Find where the given text appears and provide that cell's center as (x, y) coordinate. 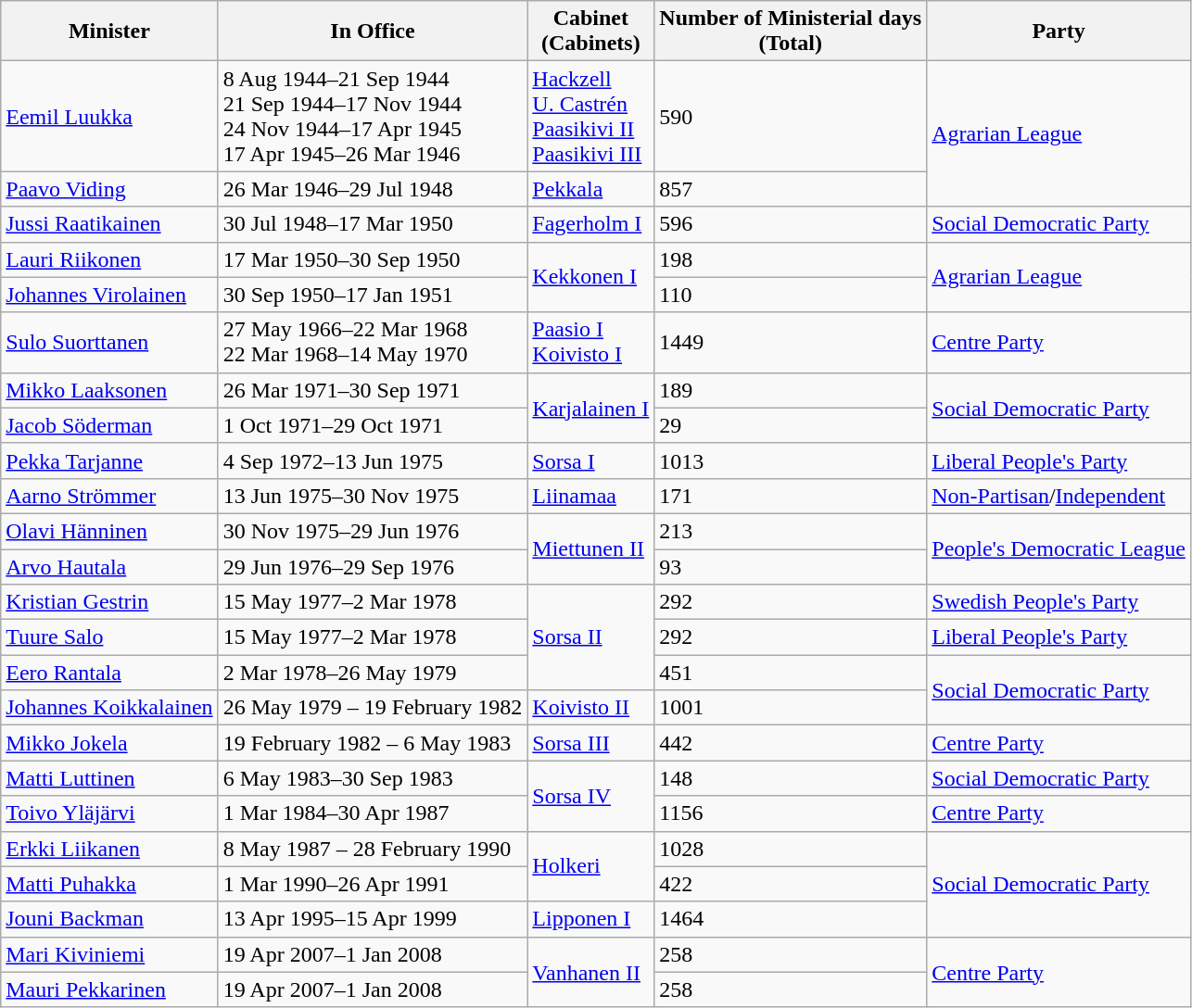
213 (791, 531)
26 Mar 1946–29 Jul 1948 (373, 189)
Jouni Backman (109, 919)
1013 (791, 460)
26 Mar 1971–30 Sep 1971 (373, 390)
27 May 1966–22 Mar 196822 Mar 1968–14 May 1970 (373, 343)
19 February 1982 – 6 May 1983 (373, 743)
189 (791, 390)
Holkeri (591, 866)
13 Jun 1975–30 Nov 1975 (373, 496)
Johannes Virolainen (109, 295)
30 Jul 1948–17 Mar 1950 (373, 224)
Paasio IKoivisto I (591, 343)
590 (791, 117)
HackzellU. CastrénPaasikivi IIPaasikivi III (591, 117)
Vanhanen II (591, 972)
30 Sep 1950–17 Jan 1951 (373, 295)
8 May 1987 – 28 February 1990 (373, 849)
Number of Ministerial days (Total) (791, 31)
Pekka Tarjanne (109, 460)
Johannes Koikkalainen (109, 708)
17 Mar 1950–30 Sep 1950 (373, 259)
Jacob Söderman (109, 425)
1 Mar 1984–30 Apr 1987 (373, 813)
Minister (109, 31)
Kristian Gestrin (109, 602)
1464 (791, 919)
451 (791, 673)
1028 (791, 849)
Non-Partisan/Independent (1059, 496)
857 (791, 189)
Jussi Raatikainen (109, 224)
422 (791, 884)
171 (791, 496)
1001 (791, 708)
110 (791, 295)
Sorsa IV (591, 796)
In Office (373, 31)
442 (791, 743)
Sorsa II (591, 637)
1 Oct 1971–29 Oct 1971 (373, 425)
Toivo Yläjärvi (109, 813)
Karjalainen I (591, 408)
148 (791, 778)
93 (791, 566)
Cabinet(Cabinets) (591, 31)
13 Apr 1995–15 Apr 1999 (373, 919)
Koivisto II (591, 708)
Matti Puhakka (109, 884)
Miettunen II (591, 548)
Lauri Riikonen (109, 259)
596 (791, 224)
Sorsa I (591, 460)
Lipponen I (591, 919)
Aarno Strömmer (109, 496)
Olavi Hänninen (109, 531)
Arvo Hautala (109, 566)
6 May 1983–30 Sep 1983 (373, 778)
8 Aug 1944–21 Sep 194421 Sep 1944–17 Nov 194424 Nov 1944–17 Apr 194517 Apr 1945–26 Mar 1946 (373, 117)
1 Mar 1990–26 Apr 1991 (373, 884)
Sulo Suorttanen (109, 343)
4 Sep 1972–13 Jun 1975 (373, 460)
Paavo Viding (109, 189)
198 (791, 259)
1449 (791, 343)
Eemil Luukka (109, 117)
Tuure Salo (109, 637)
30 Nov 1975–29 Jun 1976 (373, 531)
Pekkala (591, 189)
29 Jun 1976–29 Sep 1976 (373, 566)
Party (1059, 31)
Erkki Liikanen (109, 849)
Mauri Pekkarinen (109, 989)
26 May 1979 – 19 February 1982 (373, 708)
1156 (791, 813)
Matti Luttinen (109, 778)
Fagerholm I (591, 224)
Swedish People's Party (1059, 602)
Kekkonen I (591, 277)
29 (791, 425)
Sorsa III (591, 743)
Eero Rantala (109, 673)
Mikko Jokela (109, 743)
People's Democratic League (1059, 548)
Mari Kiviniemi (109, 954)
Liinamaa (591, 496)
2 Mar 1978–26 May 1979 (373, 673)
Mikko Laaksonen (109, 390)
